Detect which cell encompasses the target text, then output its (x, y) center coordinate. 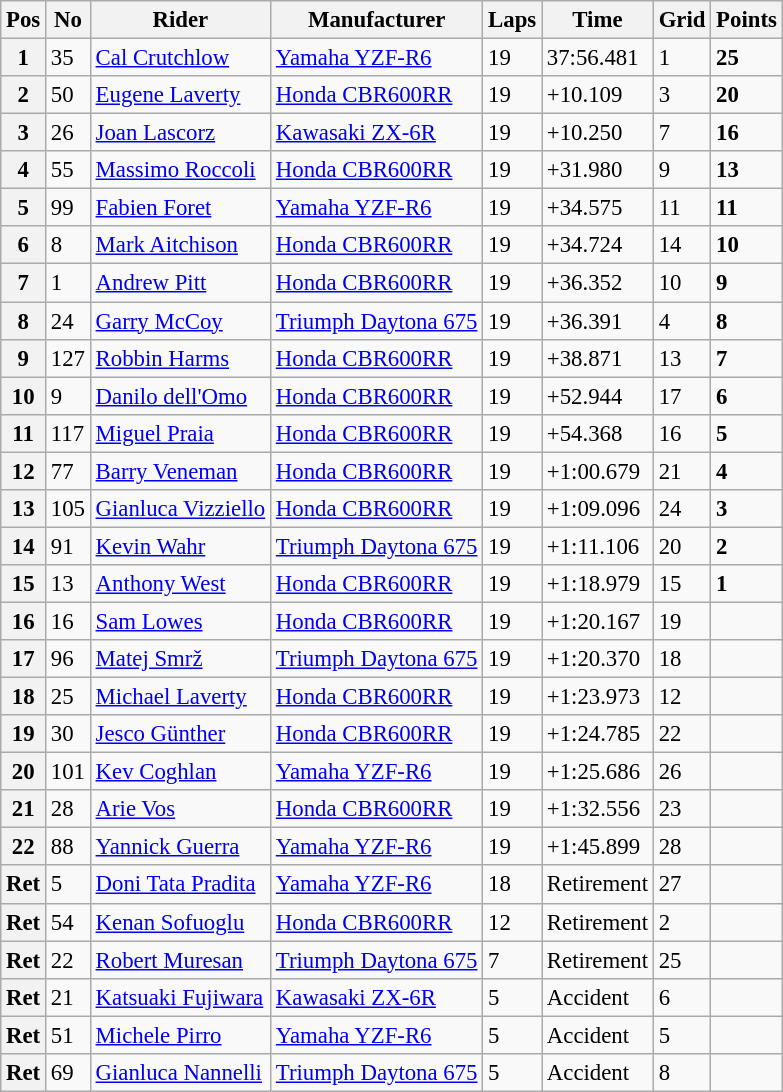
Arie Vos (180, 809)
Mark Aitchison (180, 245)
+38.871 (598, 358)
Pos (24, 20)
23 (682, 809)
Robbin Harms (180, 358)
Rider (180, 20)
27 (682, 885)
+1:18.979 (598, 584)
Kenan Sofuoglu (180, 922)
Eugene Laverty (180, 95)
Doni Tata Pradita (180, 885)
Danilo dell'Omo (180, 396)
+34.724 (598, 245)
88 (68, 847)
No (68, 20)
127 (68, 358)
Gianluca Vizziello (180, 509)
69 (68, 1073)
+1:25.686 (598, 772)
117 (68, 433)
+52.944 (598, 396)
+1:24.785 (598, 734)
Yannick Guerra (180, 847)
Michael Laverty (180, 697)
30 (68, 734)
Andrew Pitt (180, 283)
+1:23.973 (598, 697)
96 (68, 659)
Manufacturer (377, 20)
Anthony West (180, 584)
101 (68, 772)
Kev Coghlan (180, 772)
Jesco Günther (180, 734)
+34.575 (598, 208)
+54.368 (598, 433)
50 (68, 95)
Barry Veneman (180, 471)
Sam Lowes (180, 621)
Cal Crutchlow (180, 58)
99 (68, 208)
37:56.481 (598, 58)
Garry McCoy (180, 321)
Katsuaki Fujiwara (180, 997)
+10.109 (598, 95)
91 (68, 546)
+1:45.899 (598, 847)
Fabien Foret (180, 208)
+1:20.370 (598, 659)
Grid (682, 20)
Time (598, 20)
Robert Muresan (180, 960)
Joan Lascorz (180, 133)
105 (68, 509)
+1:20.167 (598, 621)
Massimo Roccoli (180, 170)
Kevin Wahr (180, 546)
+36.352 (598, 283)
+10.250 (598, 133)
+1:32.556 (598, 809)
35 (68, 58)
54 (68, 922)
Gianluca Nannelli (180, 1073)
77 (68, 471)
+36.391 (598, 321)
Laps (512, 20)
+1:00.679 (598, 471)
+1:11.106 (598, 546)
51 (68, 1035)
55 (68, 170)
Points (746, 20)
Matej Smrž (180, 659)
Miguel Praia (180, 433)
+31.980 (598, 170)
Michele Pirro (180, 1035)
+1:09.096 (598, 509)
